Search for the cell housing the specified text and yield its [X, Y] center coordinate. 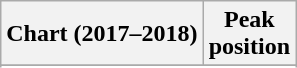
Chart (2017–2018) [102, 34]
Peakposition [249, 34]
